Extract the (X, Y) coordinate from the center of the cell holding the provided text.  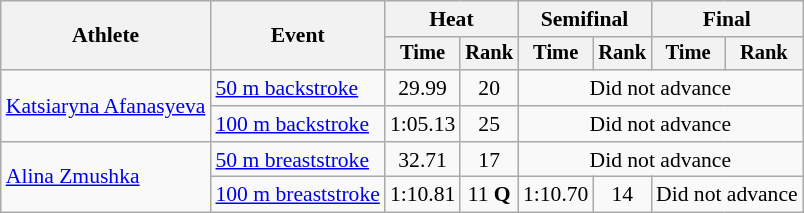
17 (489, 160)
100 m backstroke (297, 124)
1:10.70 (556, 195)
Event (297, 36)
100 m breaststroke (297, 195)
11 Q (489, 195)
29.99 (422, 88)
Athlete (106, 36)
1:05.13 (422, 124)
Heat (452, 19)
14 (622, 195)
25 (489, 124)
50 m breaststroke (297, 160)
Final (727, 19)
32.71 (422, 160)
1:10.81 (422, 195)
50 m backstroke (297, 88)
Katsiaryna Afanasyeva (106, 106)
20 (489, 88)
Semifinal (584, 19)
Alina Zmushka (106, 178)
